From the cell containing the given text, extract its center point as (X, Y) coordinate. 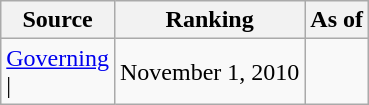
Governing| (58, 72)
As of (337, 20)
Ranking (209, 20)
Source (58, 20)
November 1, 2010 (209, 72)
